Return the (X, Y) coordinate for the center point of the cell that contains the specified text.  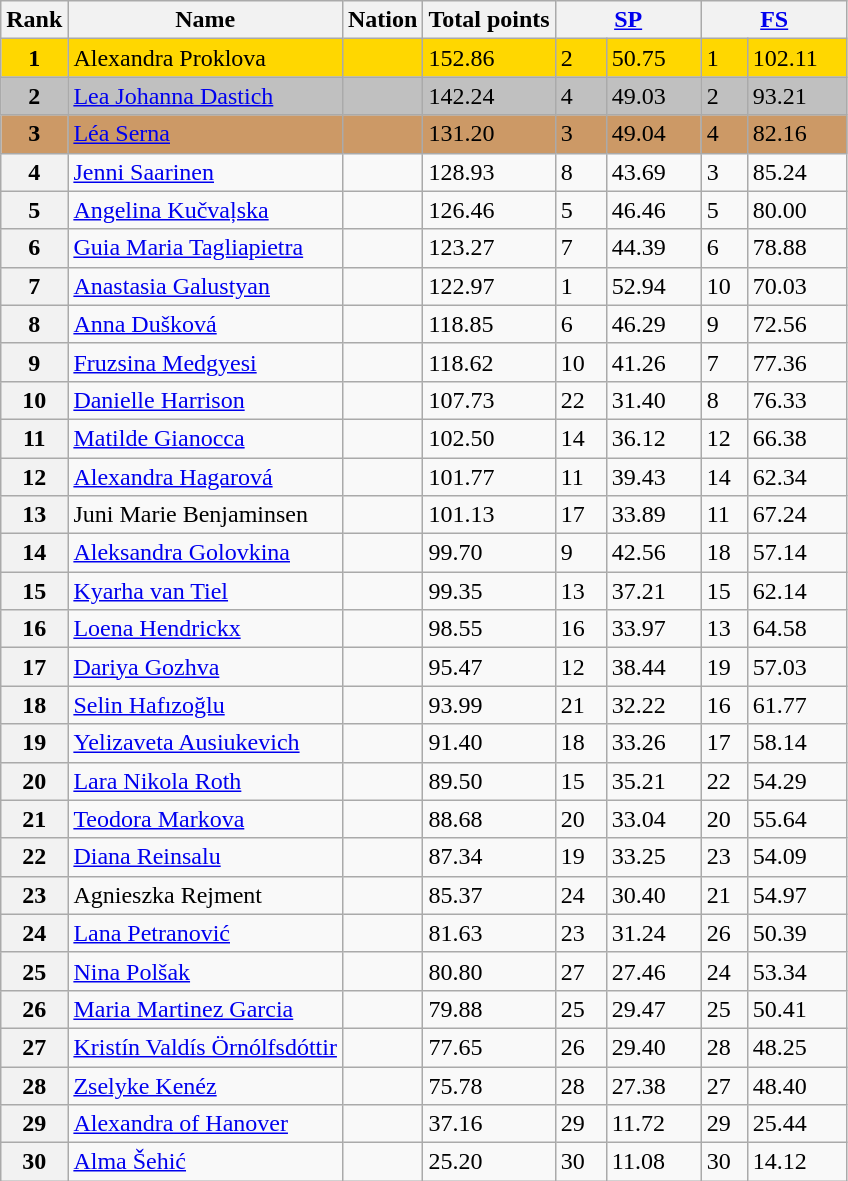
SP (628, 20)
Zselyke Kenéz (206, 1085)
76.33 (797, 400)
44.39 (654, 248)
Diana Reinsalu (206, 857)
Anastasia Galustyan (206, 286)
Maria Martinez Garcia (206, 1009)
49.04 (654, 134)
102.11 (797, 58)
33.26 (654, 743)
58.14 (797, 743)
80.80 (489, 971)
122.97 (489, 286)
11.08 (654, 1162)
88.68 (489, 819)
38.44 (654, 667)
Aleksandra Golovkina (206, 553)
Anna Dušková (206, 324)
62.14 (797, 591)
54.29 (797, 781)
54.97 (797, 895)
93.99 (489, 705)
66.38 (797, 438)
46.29 (654, 324)
77.36 (797, 362)
123.27 (489, 248)
Jenni Saarinen (206, 172)
Matilde Gianocca (206, 438)
Nina Polšak (206, 971)
Loena Hendrickx (206, 629)
Juni Marie Benjaminsen (206, 515)
95.47 (489, 667)
30.40 (654, 895)
53.34 (797, 971)
49.03 (654, 96)
101.77 (489, 477)
31.40 (654, 400)
Angelina Kučvaļska (206, 210)
91.40 (489, 743)
152.86 (489, 58)
72.56 (797, 324)
Rank (34, 20)
11.72 (654, 1124)
54.09 (797, 857)
Selin Hafızoğlu (206, 705)
Léa Serna (206, 134)
33.97 (654, 629)
98.55 (489, 629)
70.03 (797, 286)
48.25 (797, 1047)
25.44 (797, 1124)
37.21 (654, 591)
Danielle Harrison (206, 400)
102.50 (489, 438)
118.62 (489, 362)
62.34 (797, 477)
67.24 (797, 515)
Total points (489, 20)
Name (206, 20)
99.35 (489, 591)
Lara Nikola Roth (206, 781)
46.46 (654, 210)
55.64 (797, 819)
50.39 (797, 933)
87.34 (489, 857)
99.70 (489, 553)
33.89 (654, 515)
Teodora Markova (206, 819)
36.12 (654, 438)
85.24 (797, 172)
14.12 (797, 1162)
Kristín Valdís Örnólfsdóttir (206, 1047)
50.41 (797, 1009)
27.38 (654, 1085)
142.24 (489, 96)
Dariya Gozhva (206, 667)
48.40 (797, 1085)
25.20 (489, 1162)
107.73 (489, 400)
Agnieszka Rejment (206, 895)
82.16 (797, 134)
29.47 (654, 1009)
32.22 (654, 705)
Yelizaveta Ausiukevich (206, 743)
33.25 (654, 857)
52.94 (654, 286)
78.88 (797, 248)
57.03 (797, 667)
61.77 (797, 705)
Lea Johanna Dastich (206, 96)
29.40 (654, 1047)
128.93 (489, 172)
39.43 (654, 477)
Alexandra of Hanover (206, 1124)
Alma Šehić (206, 1162)
93.21 (797, 96)
118.85 (489, 324)
126.46 (489, 210)
57.14 (797, 553)
85.37 (489, 895)
64.58 (797, 629)
50.75 (654, 58)
42.56 (654, 553)
41.26 (654, 362)
89.50 (489, 781)
27.46 (654, 971)
37.16 (489, 1124)
Lana Petranović (206, 933)
77.65 (489, 1047)
35.21 (654, 781)
FS (774, 20)
79.88 (489, 1009)
Fruzsina Medgyesi (206, 362)
33.04 (654, 819)
Nation (382, 20)
Kyarha van Tiel (206, 591)
80.00 (797, 210)
Alexandra Proklova (206, 58)
81.63 (489, 933)
131.20 (489, 134)
31.24 (654, 933)
Guia Maria Tagliapietra (206, 248)
75.78 (489, 1085)
101.13 (489, 515)
43.69 (654, 172)
Alexandra Hagarová (206, 477)
